Capture the cell that displays the provided text and extract its [x, y] central coordinate. 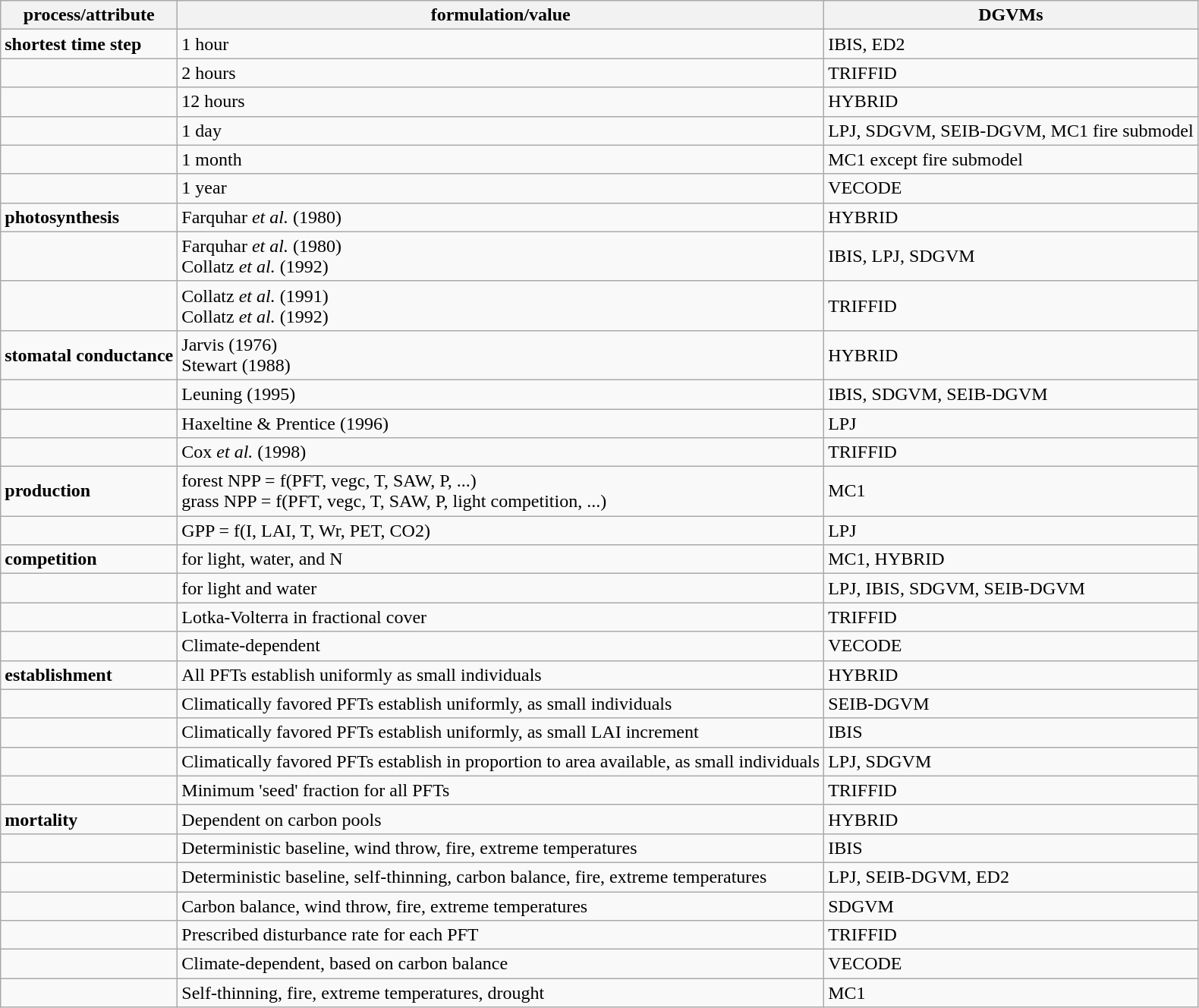
for light and water [501, 588]
LPJ, SDGVM [1011, 761]
MC1, HYBRID [1011, 559]
Jarvis (1976)Stewart (1988) [501, 355]
All PFTs establish uniformly as small individuals [501, 675]
2 hours [501, 73]
GPP = f(I, LAI, T, Wr, PET, CO2) [501, 531]
Climatically favored PFTs establish in proportion to area available, as small individuals [501, 761]
shortest time step [90, 44]
formulation/value [501, 15]
for light, water, and N [501, 559]
Lotka-Volterra in fractional cover [501, 617]
Haxeltine & Prentice (1996) [501, 423]
photosynthesis [90, 217]
Climatically favored PFTs establish uniformly, as small LAI increment [501, 732]
LPJ, IBIS, SDGVM, SEIB-DGVM [1011, 588]
1 month [501, 159]
1 hour [501, 44]
establishment [90, 675]
Farquhar et al. (1980)Collatz et al. (1992) [501, 257]
forest NPP = f(PFT, vegc, T, SAW, P, ...)grass NPP = f(PFT, vegc, T, SAW, P, light competition, ...) [501, 492]
LPJ, SEIB-DGVM, ED2 [1011, 877]
Deterministic baseline, wind throw, fire, extreme temperatures [501, 848]
1 year [501, 188]
IBIS, SDGVM, SEIB-DGVM [1011, 394]
MC1 except fire submodel [1011, 159]
competition [90, 559]
Farquhar et al. (1980) [501, 217]
Climate-dependent [501, 646]
Prescribed disturbance rate for each PFT [501, 935]
SDGVM [1011, 906]
1 day [501, 131]
Deterministic baseline, self-thinning, carbon balance, fire, extreme temperatures [501, 877]
Self-thinning, fire, extreme temperatures, drought [501, 993]
process/attribute [90, 15]
production [90, 492]
mortality [90, 819]
SEIB-DGVM [1011, 704]
IBIS, LPJ, SDGVM [1011, 257]
IBIS, ED2 [1011, 44]
LPJ, SDGVM, SEIB-DGVM, MC1 fire submodel [1011, 131]
Collatz et al. (1991)Collatz et al. (1992) [501, 305]
Dependent on carbon pools [501, 819]
Climate-dependent, based on carbon balance [501, 964]
Carbon balance, wind throw, fire, extreme temperatures [501, 906]
Climatically favored PFTs establish uniformly, as small individuals [501, 704]
DGVMs [1011, 15]
stomatal conductance [90, 355]
Minimum 'seed' fraction for all PFTs [501, 790]
12 hours [501, 102]
Cox et al. (1998) [501, 452]
Leuning (1995) [501, 394]
